Identify which cell holds the provided text, then report its [X, Y] central coordinate. 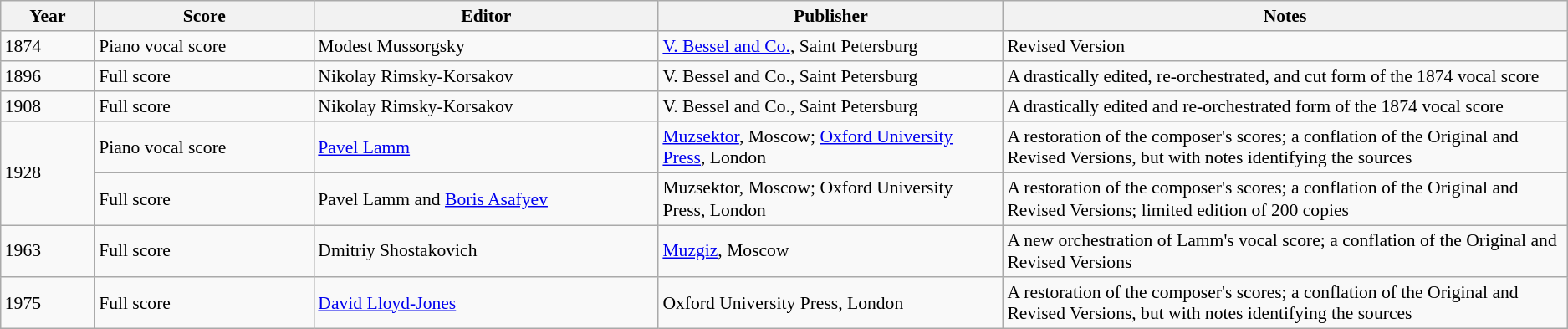
Modest Mussorgsky [486, 46]
1896 [48, 76]
Editor [486, 16]
1874 [48, 46]
David Lloyd-Jones [486, 303]
Publisher [830, 16]
Oxford University Press, London [830, 303]
1963 [48, 251]
Year [48, 16]
A new orchestration of Lamm's vocal score; a conflation of the Original and Revised Versions [1285, 251]
Notes [1285, 16]
A drastically edited, re-orchestrated, and cut form of the 1874 vocal score [1285, 76]
1975 [48, 303]
Muzgiz, Moscow [830, 251]
Pavel Lamm [486, 147]
A drastically edited and re-orchestrated form of the 1874 vocal score [1285, 106]
Score [204, 16]
Dmitriy Shostakovich [486, 251]
1908 [48, 106]
Pavel Lamm and Boris Asafyev [486, 199]
1928 [48, 173]
Revised Version [1285, 46]
A restoration of the composer's scores; a conflation of the Original and Revised Versions; limited edition of 200 copies [1285, 199]
